Determine the (X, Y) coordinate at the center of the cell enclosing the given text.  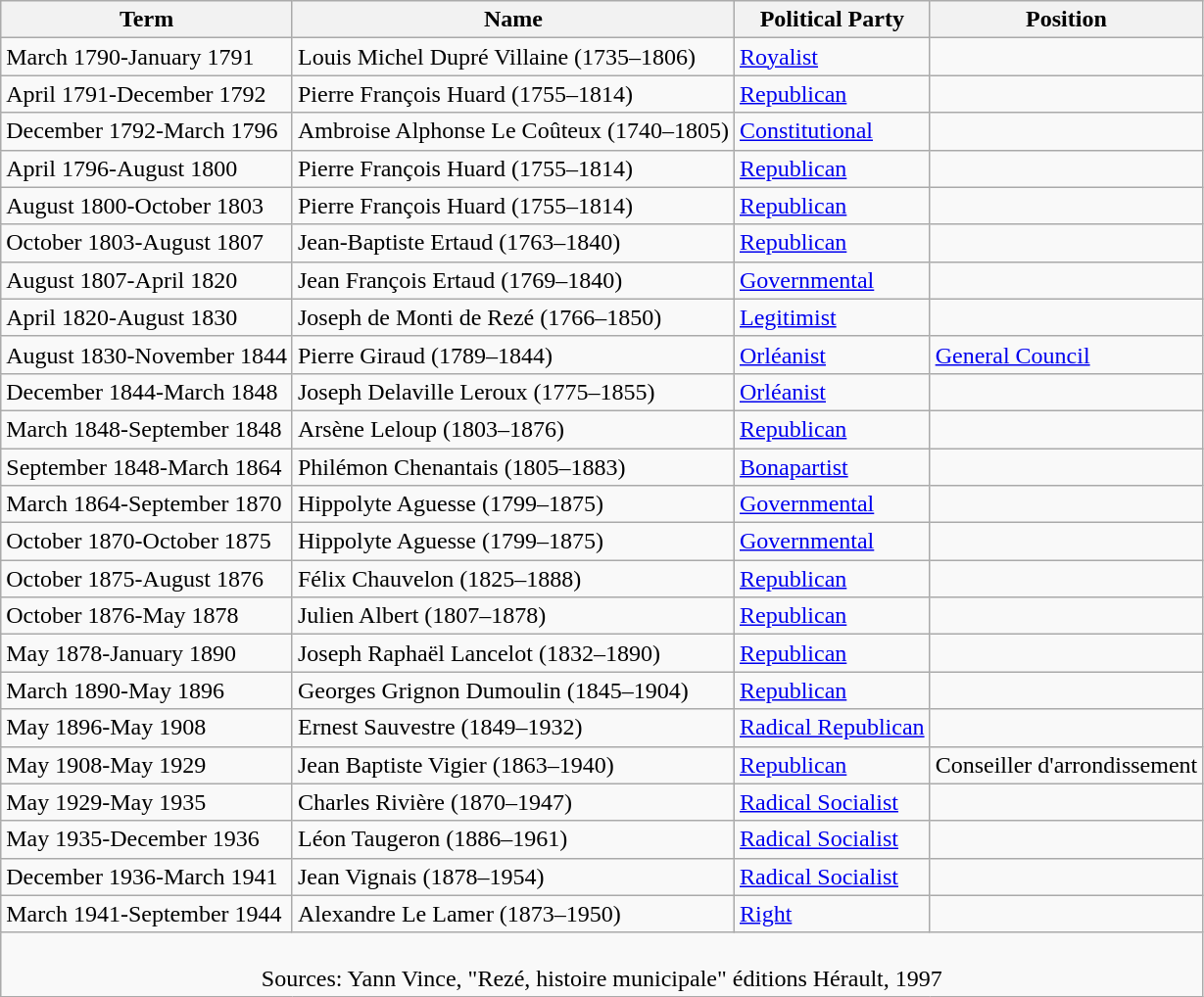
August 1800-October 1803 (147, 206)
April 1791-December 1792 (147, 94)
Ambroise Alphonse Le Coûteux (1740–1805) (513, 131)
Georges Grignon Dumoulin (1845–1904) (513, 690)
Constitutional (832, 131)
August 1830-November 1844 (147, 355)
Joseph de Monti de Rezé (1766–1850) (513, 317)
Joseph Raphaël Lancelot (1832–1890) (513, 653)
March 1790-January 1791 (147, 57)
March 1848-September 1848 (147, 429)
Bonapartist (832, 467)
October 1876-May 1878 (147, 616)
October 1803-August 1807 (147, 243)
May 1935-December 1936 (147, 839)
Royalist (832, 57)
April 1820-August 1830 (147, 317)
December 1844-March 1848 (147, 392)
Jean-Baptiste Ertaud (1763–1840) (513, 243)
Charles Rivière (1870–1947) (513, 802)
Name (513, 20)
Radical Republican (832, 728)
Jean Vignais (1878–1954) (513, 877)
May 1929-May 1935 (147, 802)
Legitimist (832, 317)
Alexandre Le Lamer (1873–1950) (513, 914)
May 1908-May 1929 (147, 765)
Philémon Chenantais (1805–1883) (513, 467)
March 1941-September 1944 (147, 914)
Pierre Giraud (1789–1844) (513, 355)
Jean François Ertaud (1769–1840) (513, 280)
Political Party (832, 20)
Jean Baptiste Vigier (1863–1940) (513, 765)
Arsène Leloup (1803–1876) (513, 429)
March 1864-September 1870 (147, 504)
Julien Albert (1807–1878) (513, 616)
March 1890-May 1896 (147, 690)
Louis Michel Dupré Villaine (1735–1806) (513, 57)
General Council (1066, 355)
April 1796-August 1800 (147, 168)
Léon Taugeron (1886–1961) (513, 839)
October 1875-August 1876 (147, 579)
Conseiller d'arrondissement (1066, 765)
October 1870-October 1875 (147, 542)
May 1878-January 1890 (147, 653)
Félix Chauvelon (1825–1888) (513, 579)
December 1936-March 1941 (147, 877)
Term (147, 20)
Joseph Delaville Leroux (1775–1855) (513, 392)
Ernest Sauvestre (1849–1932) (513, 728)
August 1807-April 1820 (147, 280)
Position (1066, 20)
May 1896-May 1908 (147, 728)
September 1848-March 1864 (147, 467)
Right (832, 914)
Sources: Yann Vince, "Rezé, histoire municipale" éditions Hérault, 1997 (602, 964)
December 1792-March 1796 (147, 131)
